Return [x, y] of the center of cell containing provided text 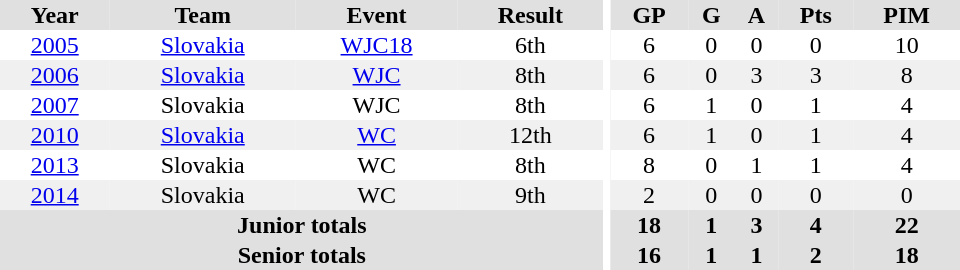
10 [906, 45]
G [712, 15]
2014 [54, 195]
6th [530, 45]
16 [649, 255]
2013 [54, 165]
Event [376, 15]
WJC18 [376, 45]
Junior totals [302, 225]
22 [906, 225]
Year [54, 15]
2006 [54, 75]
GP [649, 15]
Pts [816, 15]
2010 [54, 135]
12th [530, 135]
PIM [906, 15]
A [757, 15]
2005 [54, 45]
Team [202, 15]
9th [530, 195]
2007 [54, 105]
Result [530, 15]
Senior totals [302, 255]
